Search for the cell housing the specified text and yield its (X, Y) center coordinate. 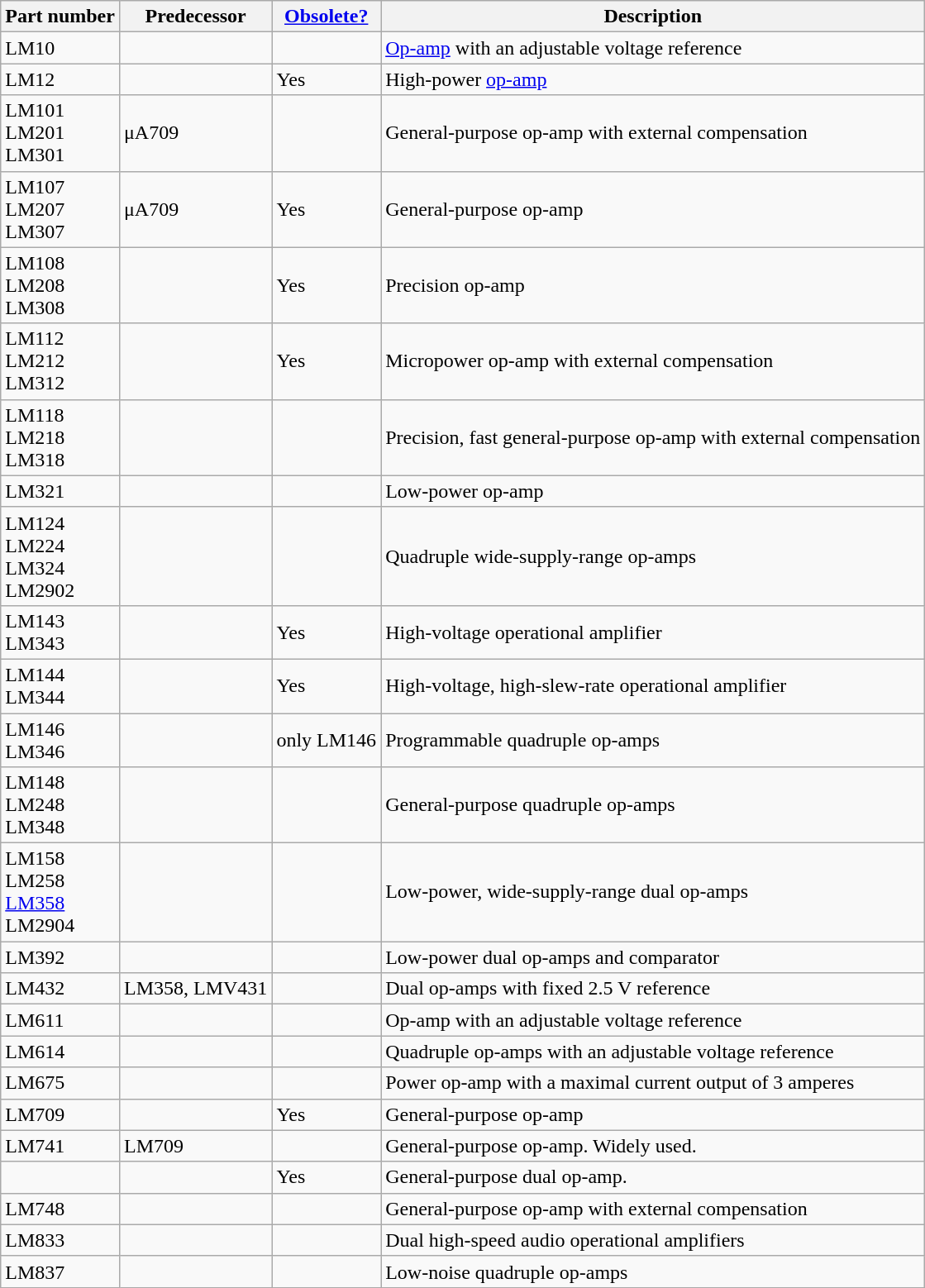
LM10 (60, 48)
Quadruple op-amps with an adjustable voltage reference (653, 1052)
General-purpose op-amp. Widely used. (653, 1146)
LM833 (60, 1240)
LM146LM346 (60, 739)
Precision, fast general-purpose op-amp with external compensation (653, 437)
LM158LM258LM358LM2904 (60, 893)
only LM146 (327, 739)
LM107LM207LM307 (60, 209)
LM101LM201LM301 (60, 133)
LM614 (60, 1052)
High-voltage operational amplifier (653, 632)
LM432 (60, 989)
High-power op-amp (653, 79)
Low-power dual op-amps and comparator (653, 957)
Obsolete? (327, 17)
Precision op-amp (653, 285)
LM392 (60, 957)
LM358, LMV431 (195, 989)
Low-power op-amp (653, 491)
Part number (60, 17)
LM321 (60, 491)
LM108LM208LM308 (60, 285)
Dual op-amps with fixed 2.5 V reference (653, 989)
LM675 (60, 1083)
Quadruple wide-supply-range op-amps (653, 556)
General-purpose quadruple op-amps (653, 805)
LM748 (60, 1209)
Micropower op-amp with external compensation (653, 361)
Power op-amp with a maximal current output of 3 amperes (653, 1083)
LM12 (60, 79)
LM118LM218LM318 (60, 437)
Dual high-speed audio operational amplifiers (653, 1240)
Programmable quadruple op-amps (653, 739)
LM611 (60, 1020)
LM124LM224LM324LM2902 (60, 556)
Low-power, wide-supply-range dual op-amps (653, 893)
LM741 (60, 1146)
LM148LM248LM348 (60, 805)
Low-noise quadruple op-amps (653, 1271)
High-voltage, high-slew-rate operational amplifier (653, 686)
LM112LM212LM312 (60, 361)
LM837 (60, 1271)
General-purpose dual op-amp. (653, 1177)
Description (653, 17)
Predecessor (195, 17)
LM144LM344 (60, 686)
LM143LM343 (60, 632)
